Return the (X, Y) coordinate for the center point of the cell that contains the specified text.  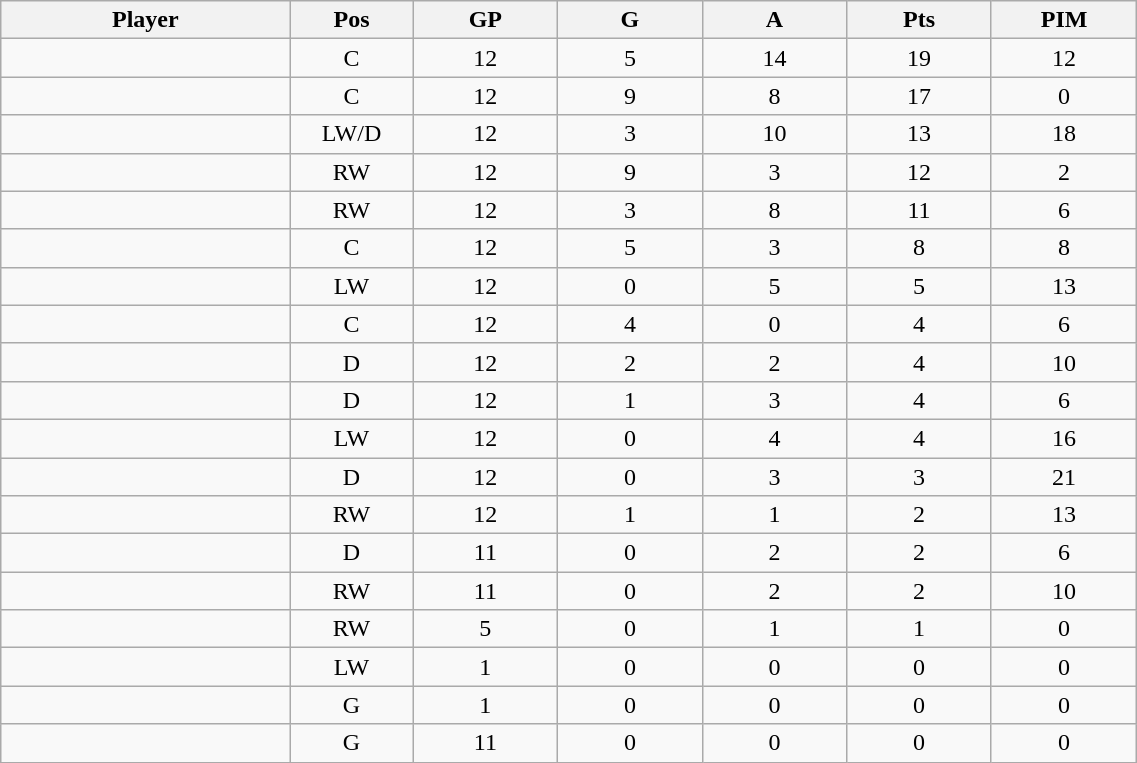
LW/D (352, 134)
A (774, 20)
14 (774, 58)
17 (920, 96)
18 (1064, 134)
19 (920, 58)
GP (486, 20)
Pos (352, 20)
PIM (1064, 20)
Player (146, 20)
16 (1064, 438)
21 (1064, 477)
Pts (920, 20)
